Scan for the cell matching the given text and deliver its (X, Y) coordinate at center. 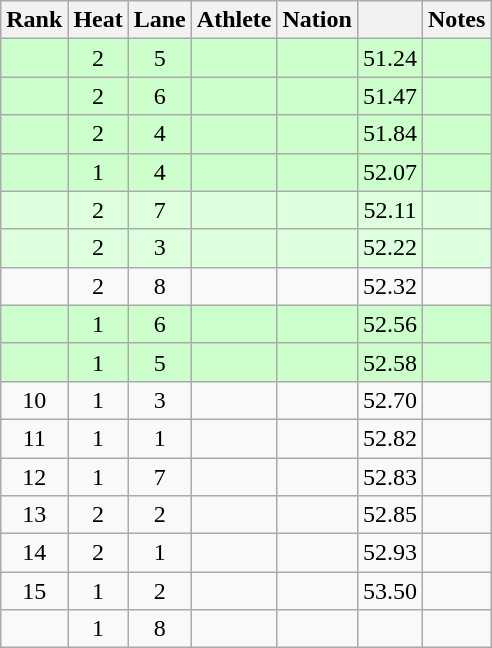
Notes (456, 20)
14 (34, 553)
12 (34, 477)
Heat (98, 20)
52.82 (390, 438)
51.47 (390, 96)
51.84 (390, 134)
Nation (317, 20)
Rank (34, 20)
52.58 (390, 362)
Lane (160, 20)
52.22 (390, 248)
52.85 (390, 515)
Athlete (234, 20)
52.70 (390, 400)
11 (34, 438)
15 (34, 591)
10 (34, 400)
52.32 (390, 286)
53.50 (390, 591)
52.83 (390, 477)
13 (34, 515)
51.24 (390, 58)
52.07 (390, 172)
52.56 (390, 324)
52.11 (390, 210)
52.93 (390, 553)
